Search for the cell housing the specified text and yield its [X, Y] center coordinate. 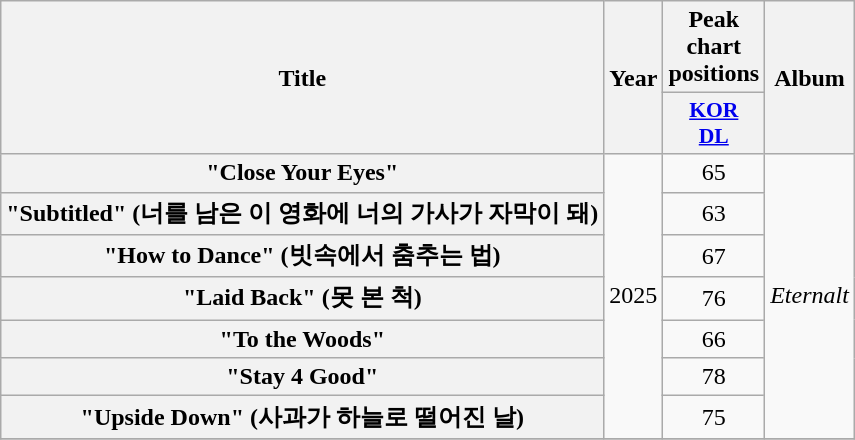
"To the Woods" [302, 339]
Album [810, 78]
KORDL [714, 124]
78 [714, 377]
Title [302, 78]
67 [714, 256]
Peak chart positions [714, 47]
65 [714, 173]
Year [634, 78]
"Laid Back" (못 본 척) [302, 298]
75 [714, 418]
66 [714, 339]
63 [714, 214]
"Subtitled" (너를 남은 이 영화에 너의 가사가 자막이 돼) [302, 214]
76 [714, 298]
"How to Dance" (빗속에서 춤추는 법) [302, 256]
"Upside Down" (사과가 하늘로 떨어진 날) [302, 418]
2025 [634, 296]
Eternalt [810, 296]
"Stay 4 Good" [302, 377]
"Close Your Eyes" [302, 173]
